Capture the cell that displays the provided text and extract its (X, Y) central coordinate. 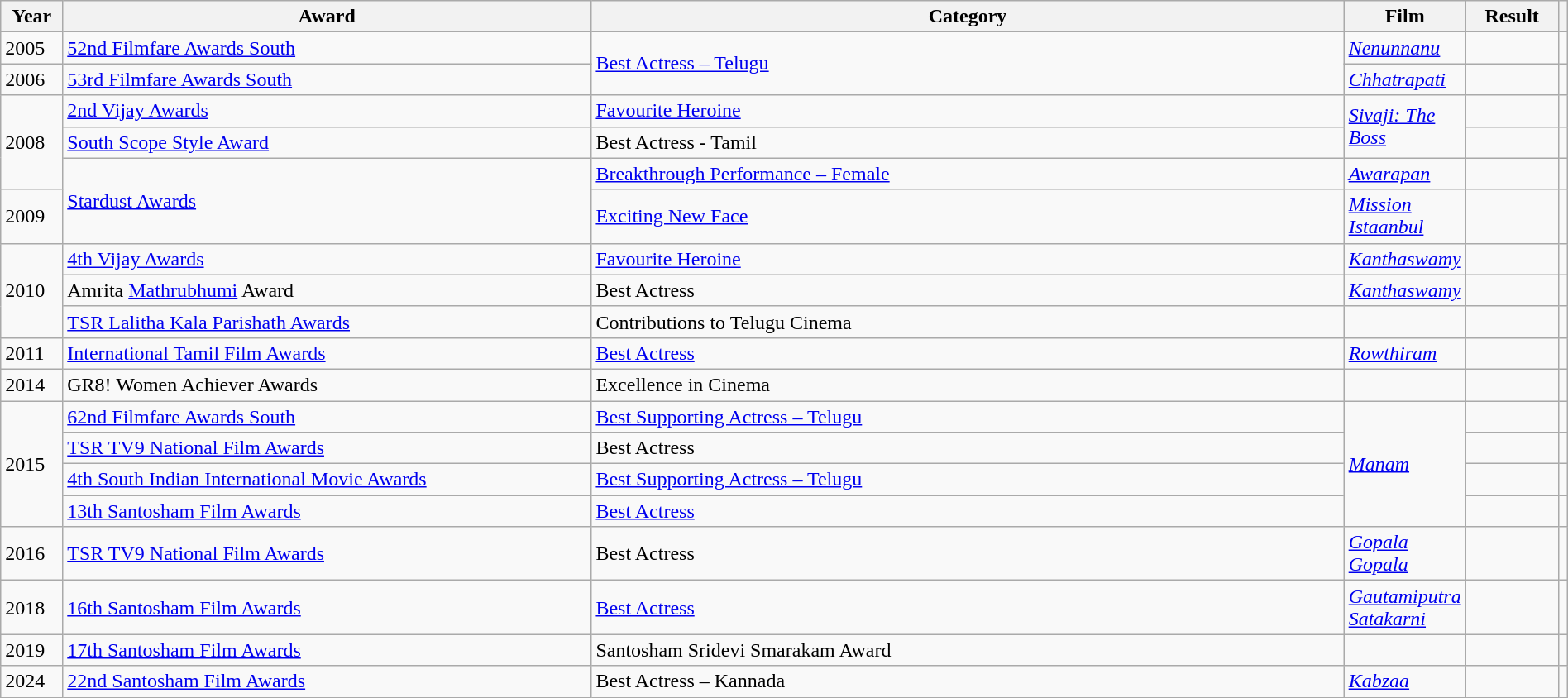
Award (327, 17)
Breakthrough Performance – Female (968, 174)
GR8! Women Achiever Awards (327, 385)
Best Actress – Kannada (968, 681)
53rd Filmfare Awards South (327, 79)
2008 (31, 142)
Rowthiram (1404, 353)
2009 (31, 217)
Amrita Mathrubhumi Award (327, 290)
Category (968, 17)
Gautamiputra Satakarni (1404, 607)
Sivaji: The Boss (1404, 127)
Contributions to Telugu Cinema (968, 322)
Result (1512, 17)
Nenunnanu (1404, 48)
International Tamil Film Awards (327, 353)
4th Vijay Awards (327, 259)
22nd Santosham Film Awards (327, 681)
South Scope Style Award (327, 142)
Best Actress - Tamil (968, 142)
2019 (31, 650)
62nd Filmfare Awards South (327, 416)
Kabzaa (1404, 681)
Film (1404, 17)
Mission Istaanbul (1404, 217)
2024 (31, 681)
Stardust Awards (327, 200)
Chhatrapati (1404, 79)
TSR Lalitha Kala Parishath Awards (327, 322)
2014 (31, 385)
17th Santosham Film Awards (327, 650)
2011 (31, 353)
2nd Vijay Awards (327, 111)
2006 (31, 79)
2018 (31, 607)
52nd Filmfare Awards South (327, 48)
2015 (31, 463)
Awarapan (1404, 174)
4th South Indian International Movie Awards (327, 480)
Best Actress – Telugu (968, 64)
Excellence in Cinema (968, 385)
Gopala Gopala (1404, 554)
2010 (31, 290)
2016 (31, 554)
13th Santosham Film Awards (327, 511)
2005 (31, 48)
Year (31, 17)
Santosham Sridevi Smarakam Award (968, 650)
Exciting New Face (968, 217)
16th Santosham Film Awards (327, 607)
Manam (1404, 463)
